Locate the cell with the specified text and output its (X, Y) center coordinate. 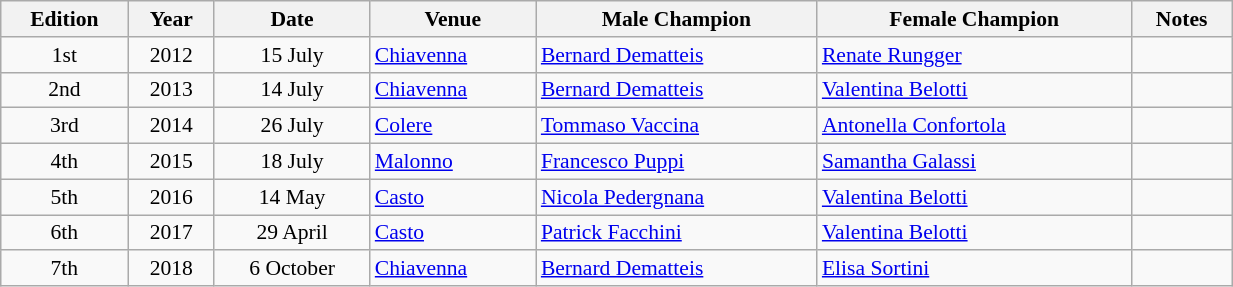
Colere (453, 126)
29 April (292, 233)
Edition (64, 19)
2015 (171, 162)
2012 (171, 55)
2nd (64, 90)
15 July (292, 55)
Antonella Confortola (974, 126)
14 May (292, 197)
14 July (292, 90)
Nicola Pedergnana (676, 197)
Date (292, 19)
6 October (292, 269)
Tommaso Vaccina (676, 126)
Notes (1182, 19)
7th (64, 269)
Venue (453, 19)
26 July (292, 126)
18 July (292, 162)
2014 (171, 126)
2016 (171, 197)
Francesco Puppi (676, 162)
Year (171, 19)
Patrick Facchini (676, 233)
Male Champion (676, 19)
1st (64, 55)
6th (64, 233)
Female Champion (974, 19)
4th (64, 162)
5th (64, 197)
Samantha Galassi (974, 162)
Renate Rungger (974, 55)
2013 (171, 90)
2017 (171, 233)
2018 (171, 269)
Elisa Sortini (974, 269)
3rd (64, 126)
Malonno (453, 162)
